Capture the cell that displays the provided text and extract its (x, y) central coordinate. 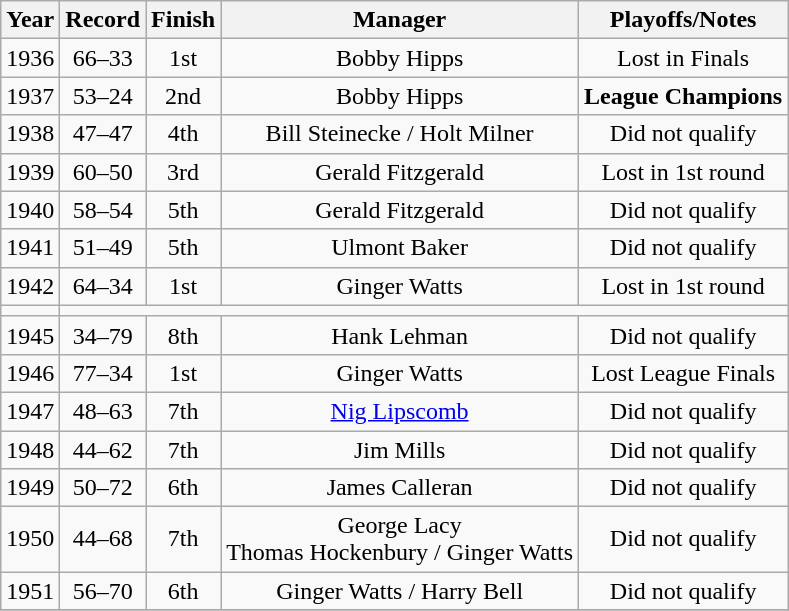
60–50 (103, 172)
77–34 (103, 373)
8th (184, 335)
66–33 (103, 58)
48–63 (103, 411)
1939 (30, 172)
1940 (30, 210)
Finish (184, 20)
James Calleran (400, 488)
44–62 (103, 449)
1948 (30, 449)
League Champions (684, 96)
1936 (30, 58)
Ulmont Baker (400, 248)
1941 (30, 248)
3rd (184, 172)
44–68 (103, 540)
1942 (30, 286)
George Lacy Thomas Hockenbury / Ginger Watts (400, 540)
Manager (400, 20)
1938 (30, 134)
50–72 (103, 488)
4th (184, 134)
Record (103, 20)
47–47 (103, 134)
58–54 (103, 210)
Nig Lipscomb (400, 411)
53–24 (103, 96)
1949 (30, 488)
Lost in Finals (684, 58)
34–79 (103, 335)
1945 (30, 335)
Lost League Finals (684, 373)
1950 (30, 540)
64–34 (103, 286)
56–70 (103, 591)
Year (30, 20)
51–49 (103, 248)
1951 (30, 591)
Bill Steinecke / Holt Milner (400, 134)
1937 (30, 96)
2nd (184, 96)
Ginger Watts / Harry Bell (400, 591)
Jim Mills (400, 449)
Playoffs/Notes (684, 20)
1947 (30, 411)
1946 (30, 373)
Hank Lehman (400, 335)
